Locate the cell with the specified text and output its (X, Y) center coordinate. 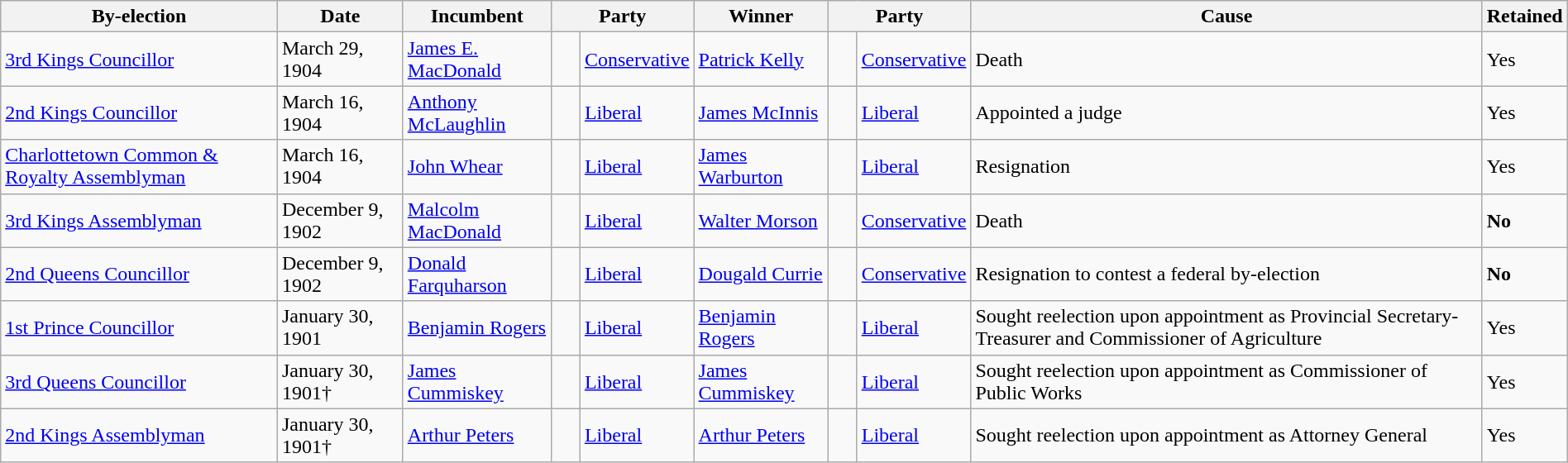
Walter Morson (761, 220)
James Warburton (761, 167)
2nd Kings Councillor (139, 112)
January 30, 1901 (340, 327)
2nd Kings Assemblyman (139, 435)
Donald Farquharson (476, 274)
Cause (1226, 17)
Resignation (1226, 167)
3rd Kings Assemblyman (139, 220)
March 29, 1904 (340, 60)
1st Prince Councillor (139, 327)
John Whear (476, 167)
2nd Queens Councillor (139, 274)
Appointed a judge (1226, 112)
Retained (1525, 17)
James McInnis (761, 112)
Resignation to contest a federal by-election (1226, 274)
By-election (139, 17)
Charlottetown Common & Royalty Assemblyman (139, 167)
Sought reelection upon appointment as Commissioner of Public Works (1226, 382)
Incumbent (476, 17)
James E. MacDonald (476, 60)
Patrick Kelly (761, 60)
Sought reelection upon appointment as Provincial Secretary-Treasurer and Commissioner of Agriculture (1226, 327)
Winner (761, 17)
3rd Kings Councillor (139, 60)
Dougald Currie (761, 274)
Anthony McLaughlin (476, 112)
Malcolm MacDonald (476, 220)
Date (340, 17)
Sought reelection upon appointment as Attorney General (1226, 435)
3rd Queens Councillor (139, 382)
